Capture the cell that displays the provided text and extract its (X, Y) central coordinate. 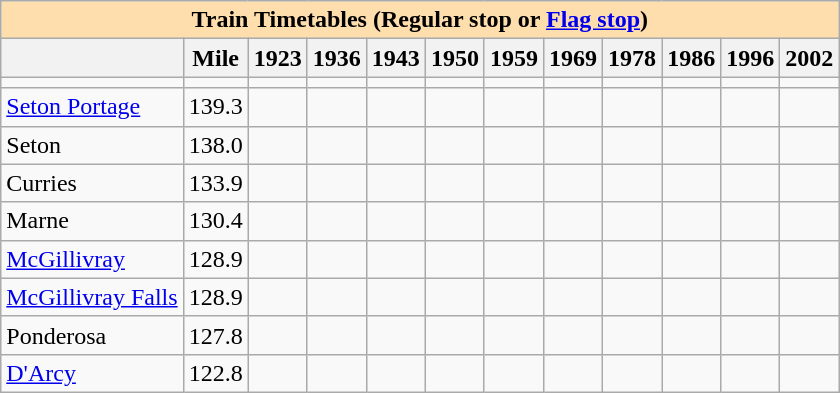
McGillivray Falls (92, 297)
139.3 (216, 107)
Marne (92, 221)
D'Arcy (92, 373)
1969 (574, 58)
McGillivray (92, 259)
Curries (92, 183)
133.9 (216, 183)
2002 (810, 58)
Train Timetables (Regular stop or Flag stop) (420, 20)
1959 (514, 58)
Ponderosa (92, 335)
1978 (632, 58)
130.4 (216, 221)
1936 (336, 58)
122.8 (216, 373)
Seton Portage (92, 107)
138.0 (216, 145)
1950 (454, 58)
Mile (216, 58)
1996 (750, 58)
Seton (92, 145)
1986 (692, 58)
1923 (278, 58)
127.8 (216, 335)
1943 (396, 58)
